Capture the cell that displays the provided text and extract its [x, y] central coordinate. 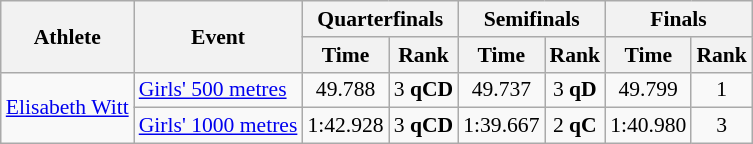
Quarterfinals [380, 19]
Girls' 1000 metres [218, 126]
Girls' 500 metres [218, 90]
1:40.980 [648, 126]
Finals [678, 19]
3 [722, 126]
Athlete [68, 36]
2 qC [576, 126]
1 [722, 90]
1:39.667 [501, 126]
Semifinals [532, 19]
Event [218, 36]
1:42.928 [345, 126]
49.737 [501, 90]
3 qD [576, 90]
49.799 [648, 90]
49.788 [345, 90]
Elisabeth Witt [68, 108]
